Return the [x, y] coordinate for the center point of the cell that contains the specified text.  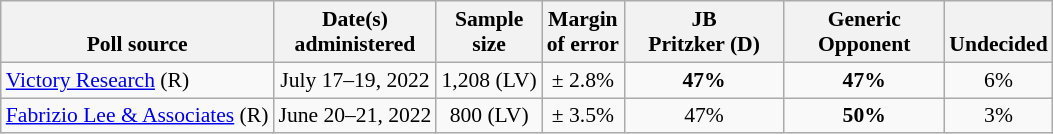
6% [998, 80]
Samplesize [488, 32]
Poll source [138, 32]
GenericOpponent [864, 32]
± 3.5% [583, 116]
July 17–19, 2022 [354, 80]
Date(s)administered [354, 32]
800 (LV) [488, 116]
Marginof error [583, 32]
50% [864, 116]
JBPritzker (D) [704, 32]
Undecided [998, 32]
June 20–21, 2022 [354, 116]
Fabrizio Lee & Associates (R) [138, 116]
Victory Research (R) [138, 80]
1,208 (LV) [488, 80]
± 2.8% [583, 80]
3% [998, 116]
